Find where the given text appears and provide that cell's center as [X, Y] coordinate. 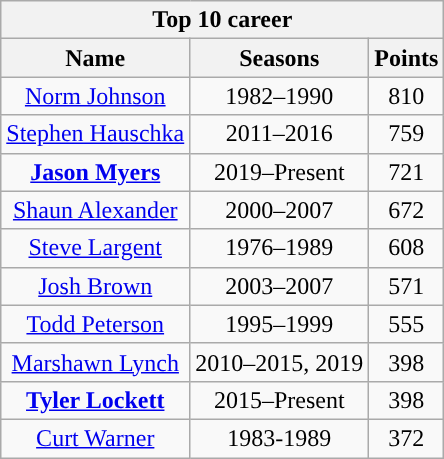
759 [406, 134]
Josh Brown [96, 286]
1995–1999 [280, 324]
2003–2007 [280, 286]
1976–1989 [280, 248]
2015–Present [280, 400]
Curt Warner [96, 438]
672 [406, 210]
Name [96, 58]
Jason Myers [96, 172]
555 [406, 324]
Shaun Alexander [96, 210]
810 [406, 96]
571 [406, 286]
2019–Present [280, 172]
721 [406, 172]
Steve Largent [96, 248]
372 [406, 438]
Marshawn Lynch [96, 362]
1982–1990 [280, 96]
Tyler Lockett [96, 400]
2010–2015, 2019 [280, 362]
Stephen Hauschka [96, 134]
Seasons [280, 58]
Top 10 career [222, 20]
1983-1989 [280, 438]
Todd Peterson [96, 324]
Points [406, 58]
2011–2016 [280, 134]
2000–2007 [280, 210]
608 [406, 248]
Norm Johnson [96, 96]
